Identify which cell holds the provided text, then report its [x, y] central coordinate. 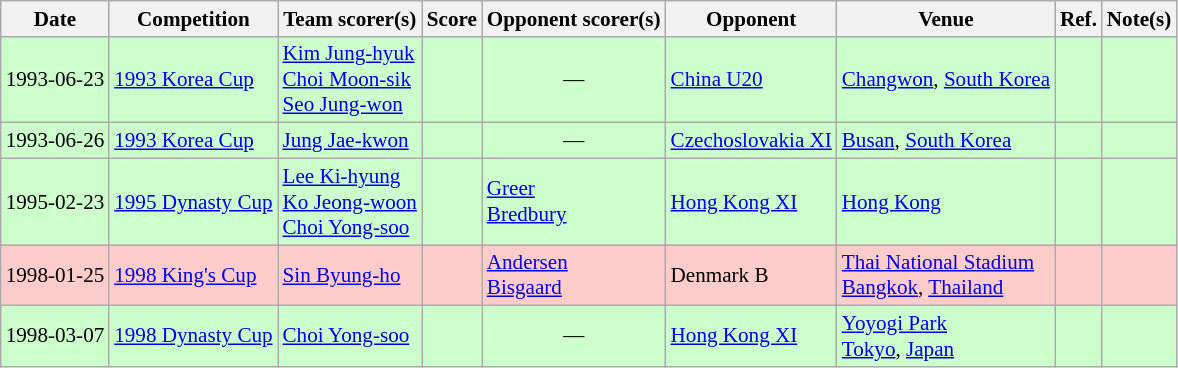
Andersen Bisgaard [574, 276]
Competition [193, 18]
Sin Byung-ho [350, 276]
Busan, South Korea [946, 140]
Lee Ki-hyung Ko Jeong-woon Choi Yong-soo [350, 201]
Opponent scorer(s) [574, 18]
Opponent [752, 18]
1993-06-26 [55, 140]
1995-02-23 [55, 201]
Ref. [1078, 18]
Score [452, 18]
1998 King's Cup [193, 276]
1995 Dynasty Cup [193, 201]
1998-01-25 [55, 276]
Czechoslovakia XI [752, 140]
Kim Jung-hyuk Choi Moon-sik Seo Jung-won [350, 79]
1998 Dynasty Cup [193, 336]
Date [55, 18]
Thai National StadiumBangkok, Thailand [946, 276]
Denmark B [752, 276]
China U20 [752, 79]
Changwon, South Korea [946, 79]
Jung Jae-kwon [350, 140]
Hong Kong [946, 201]
Choi Yong-soo [350, 336]
1998-03-07 [55, 336]
Greer Bredbury [574, 201]
Team scorer(s) [350, 18]
Note(s) [1139, 18]
1993-06-23 [55, 79]
Yoyogi ParkTokyo, Japan [946, 336]
Venue [946, 18]
